Return the (x, y) coordinate for the center point of the cell that contains the specified text.  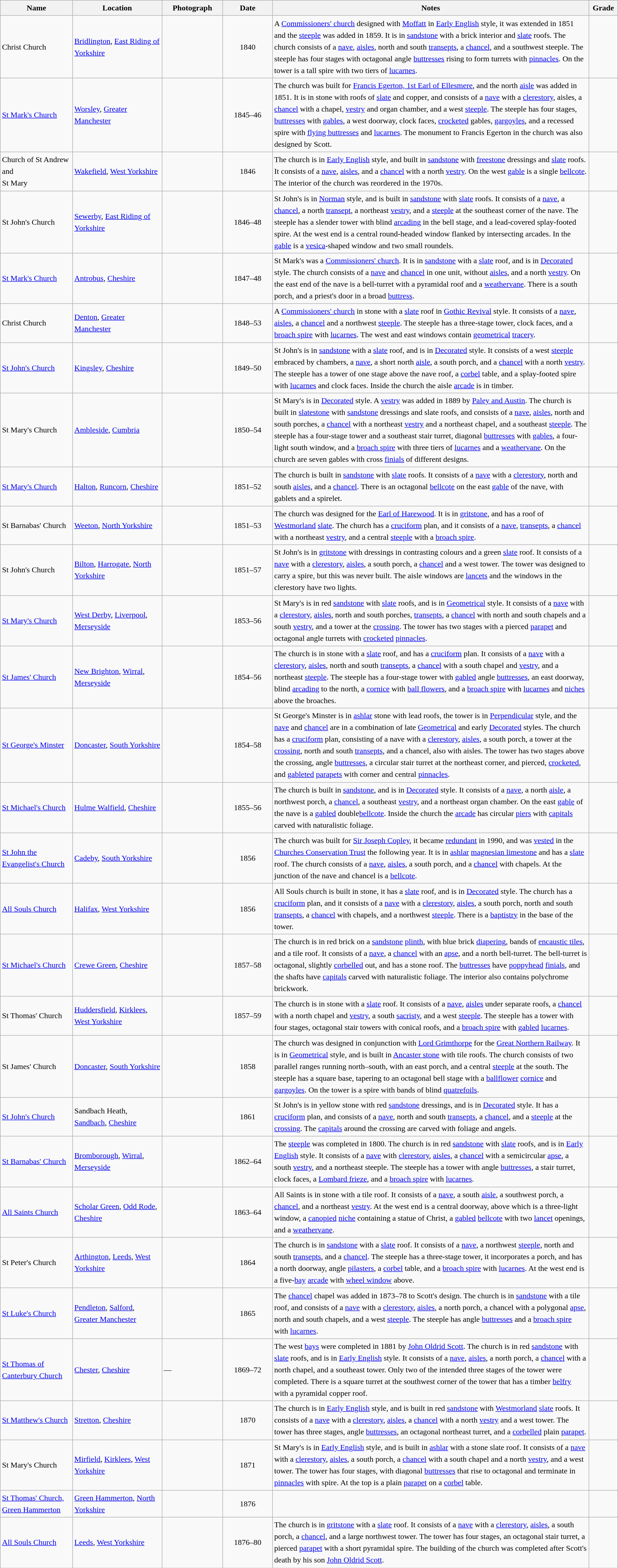
1865 (248, 1313)
Antrobus, Cheshire (117, 279)
Weeton, North Yorkshire (117, 525)
Sewerby, East Riding of Yorkshire (117, 222)
1851–53 (248, 525)
New Brighton, Wirral, Merseyside (117, 677)
Halifax, West Yorkshire (117, 909)
1869–72 (248, 1370)
Bromborough, Wirral, Merseyside (117, 1162)
St Peter's Church (37, 1263)
Cadeby, South Yorkshire (117, 858)
St Thomas' Church (37, 1016)
1876 (248, 1504)
1863–64 (248, 1212)
St Matthew's Church (37, 1420)
St Thomas of Canterbury Church (37, 1370)
1854–58 (248, 746)
Bilton, Harrogate, North Yorkshire (117, 570)
Arthington, Leeds, West Yorkshire (117, 1263)
St Luke's Church (37, 1313)
All Saints Church (37, 1212)
St George's Minster (37, 746)
Kingsley, Cheshire (117, 368)
Date (248, 8)
1857–58 (248, 965)
Mirfield, Kirklees, West Yorkshire (117, 1465)
Worsley, Greater Manchester (117, 115)
Crewe Green, Cheshire (117, 965)
Name (37, 8)
1855–56 (248, 807)
Chester, Cheshire (117, 1370)
Photograph (192, 8)
1861 (248, 1117)
Stretton, Cheshire (117, 1420)
1851–52 (248, 487)
West Derby, Liverpool, Merseyside (117, 621)
Church of St Andrew andSt Mary (37, 172)
Halton, Runcorn, Cheshire (117, 487)
Sandbach Heath, Sandbach, Cheshire (117, 1117)
Denton, Greater Manchester (117, 323)
1857–59 (248, 1016)
1845–46 (248, 115)
St Thomas' Church, Green Hammerton (37, 1504)
— (192, 1370)
1870 (248, 1420)
1848–53 (248, 323)
Location (117, 8)
1847–48 (248, 279)
Leeds, West Yorkshire (117, 1543)
Wakefield, West Yorkshire (117, 172)
Grade (603, 8)
1840 (248, 47)
Huddersfield, Kirklees, West Yorkshire (117, 1016)
Pendleton, Salford,Greater Manchester (117, 1313)
Hulme Walfield, Cheshire (117, 807)
Notes (431, 8)
Green Hammerton, North Yorkshire (117, 1504)
1849–50 (248, 368)
1846–48 (248, 222)
1854–56 (248, 677)
1858 (248, 1066)
1864 (248, 1263)
Ambleside, Cumbria (117, 430)
1876–80 (248, 1543)
1871 (248, 1465)
1846 (248, 172)
1853–56 (248, 621)
1850–54 (248, 430)
Scholar Green, Odd Rode, Cheshire (117, 1212)
St John the Evangelist's Church (37, 858)
1851–57 (248, 570)
1862–64 (248, 1162)
Bridlington, East Riding of Yorkshire (117, 47)
